Provide the (X, Y) coordinate of the cell's center where the given text is located.  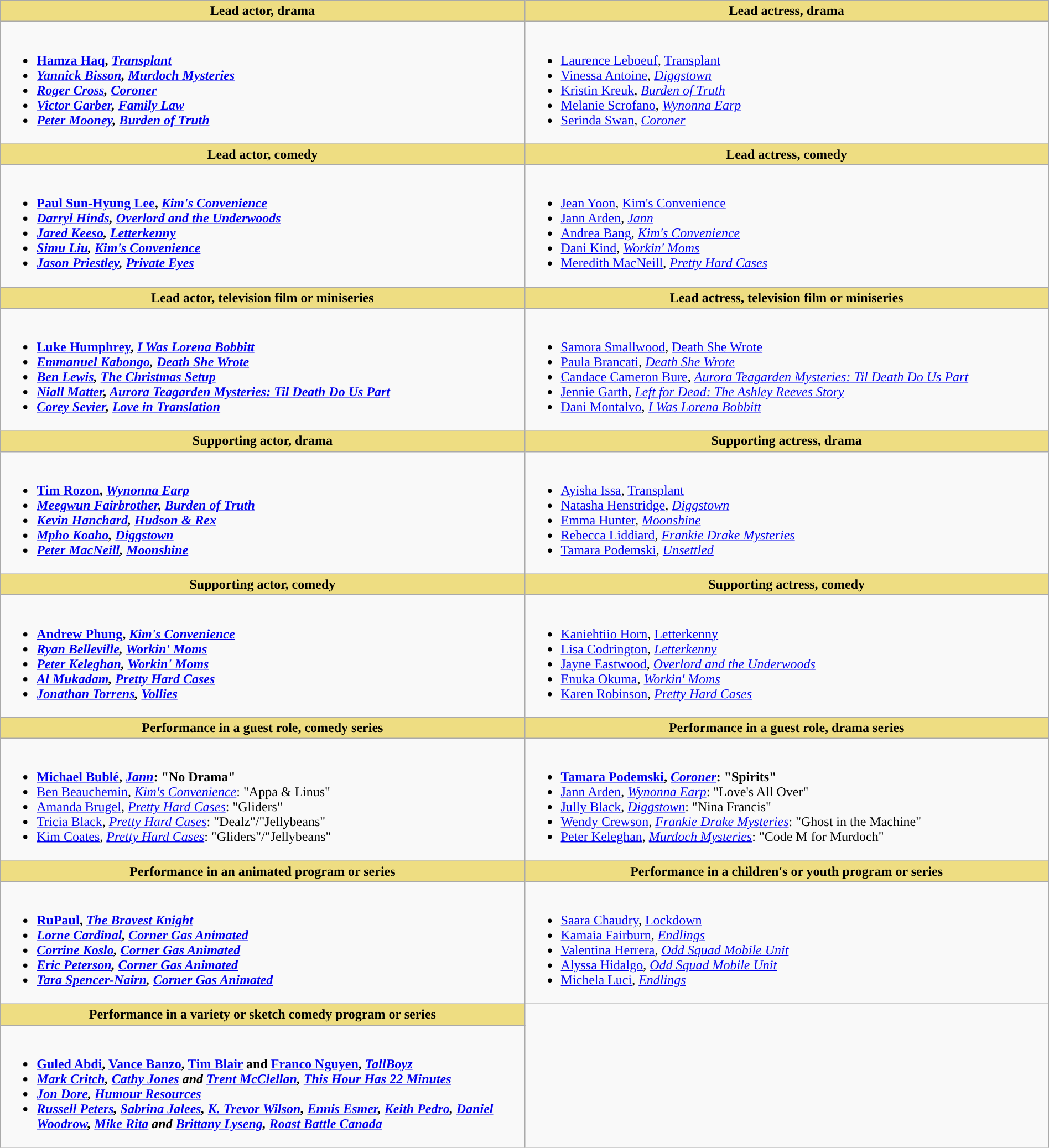
Tim Rozon, Wynonna EarpMeegwun Fairbrother, Burden of TruthKevin Hanchard, Hudson & RexMpho Koaho, DiggstownPeter MacNeill, Moonshine (262, 512)
Lead actor, drama (262, 11)
Andrew Phung, Kim's ConvenienceRyan Belleville, Workin' MomsPeter Keleghan, Workin' MomsAl Mukadam, Pretty Hard CasesJonathan Torrens, Vollies (262, 656)
Performance in an animated program or series (262, 871)
Lead actress, drama (787, 11)
Lead actress, television film or miniseries (787, 298)
Supporting actor, drama (262, 441)
Lead actress, comedy (787, 154)
Jean Yoon, Kim's ConvenienceJann Arden, JannAndrea Bang, Kim's ConvenienceDani Kind, Workin' MomsMeredith MacNeill, Pretty Hard Cases (787, 226)
Ayisha Issa, TransplantNatasha Henstridge, DiggstownEmma Hunter, MoonshineRebecca Liddiard, Frankie Drake MysteriesTamara Podemski, Unsettled (787, 512)
Lead actor, television film or miniseries (262, 298)
Laurence Leboeuf, TransplantVinessa Antoine, DiggstownKristin Kreuk, Burden of TruthMelanie Scrofano, Wynonna EarpSerinda Swan, Coroner (787, 83)
Performance in a guest role, comedy series (262, 728)
Performance in a guest role, drama series (787, 728)
Saara Chaudry, LockdownKamaia Fairburn, EndlingsValentina Herrera, Odd Squad Mobile UnitAlyssa Hidalgo, Odd Squad Mobile UnitMichela Luci, Endlings (787, 943)
Hamza Haq, TransplantYannick Bisson, Murdoch MysteriesRoger Cross, CoronerVictor Garber, Family LawPeter Mooney, Burden of Truth (262, 83)
Lead actor, comedy (262, 154)
Performance in a children's or youth program or series (787, 871)
Supporting actress, drama (787, 441)
Performance in a variety or sketch comedy program or series (262, 1015)
Supporting actor, comedy (262, 584)
Supporting actress, comedy (787, 584)
